Provide the [x, y] coordinate of the cell's center where the given text is located.  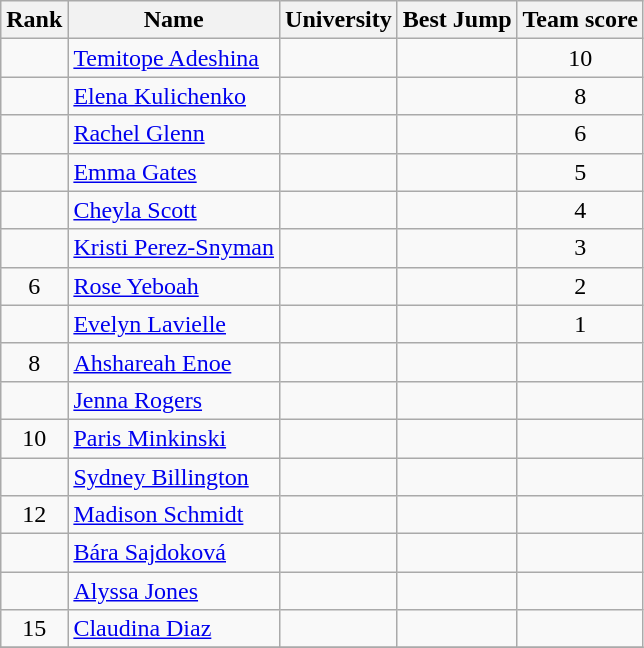
15 [34, 629]
Madison Schmidt [174, 515]
Cheyla Scott [174, 210]
Sydney Billington [174, 477]
Ahshareah Enoe [174, 362]
5 [580, 172]
Rank [34, 20]
Name [174, 20]
12 [34, 515]
Claudina Diaz [174, 629]
3 [580, 248]
2 [580, 286]
Emma Gates [174, 172]
Rachel Glenn [174, 134]
Rose Yeboah [174, 286]
Alyssa Jones [174, 591]
Paris Minkinski [174, 438]
Temitope Adeshina [174, 58]
University [339, 20]
Kristi Perez-Snyman [174, 248]
4 [580, 210]
1 [580, 324]
Team score [580, 20]
Elena Kulichenko [174, 96]
Jenna Rogers [174, 400]
Evelyn Lavielle [174, 324]
Best Jump [457, 20]
Bára Sajdoková [174, 553]
